Locate the cell with the specified text and output its (x, y) center coordinate. 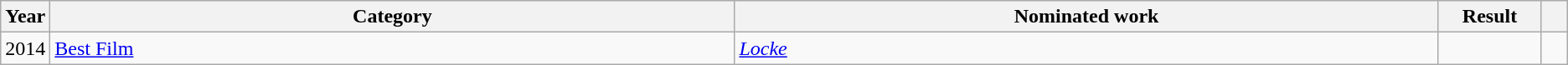
Year (25, 17)
Result (1489, 17)
Nominated work (1086, 17)
Category (392, 17)
2014 (25, 48)
Locke (1086, 48)
Best Film (392, 48)
